Locate the cell with the specified text and output its (X, Y) center coordinate. 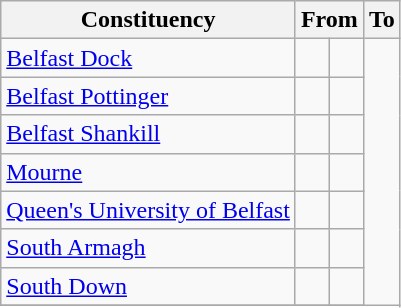
Constituency (148, 20)
Belfast Pottinger (148, 96)
Belfast Shankill (148, 134)
South Down (148, 286)
Queen's University of Belfast (148, 210)
To (382, 20)
Mourne (148, 172)
South Armagh (148, 248)
Belfast Dock (148, 58)
From (329, 20)
